Detect which cell encompasses the target text, then output its (x, y) center coordinate. 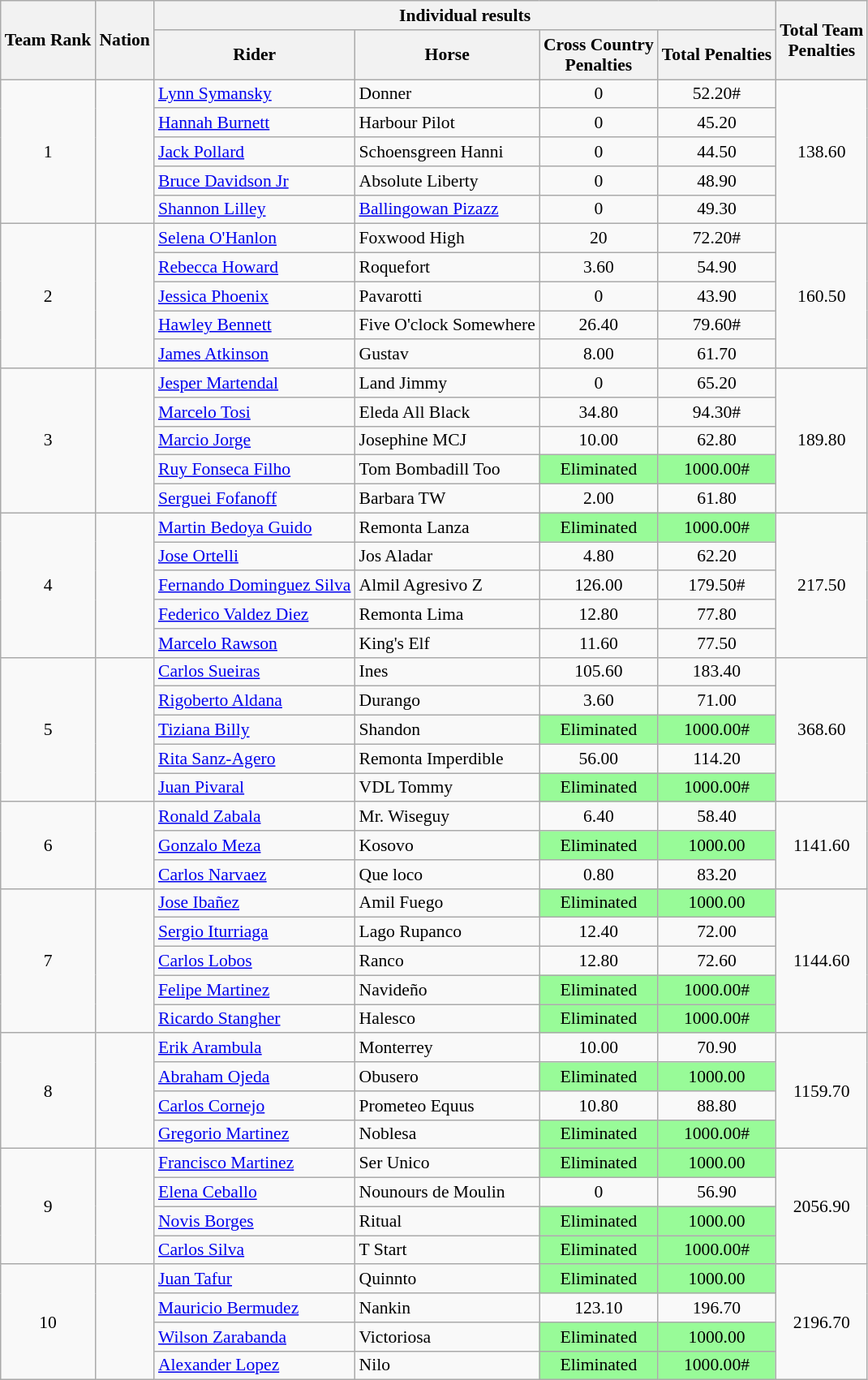
Erik Arambula (255, 1048)
88.80 (717, 1106)
Rigoberto Aldana (255, 701)
Jack Pollard (255, 152)
Ruy Fonseca Filho (255, 470)
Ricardo Stangher (255, 1019)
Prometeo Equus (446, 1106)
Federico Valdez Diez (255, 614)
Juan Tafur (255, 1279)
189.80 (821, 441)
56.90 (717, 1193)
1159.70 (821, 1091)
Que loco (446, 875)
Cross Country Penalties (599, 55)
Remonta Imperdible (446, 759)
123.10 (599, 1308)
Noblesa (446, 1134)
45.20 (717, 123)
Donner (446, 94)
71.00 (717, 701)
Mauricio Bermudez (255, 1308)
2 (49, 296)
160.50 (821, 296)
Elena Ceballo (255, 1193)
8.00 (599, 355)
Monterrey (446, 1048)
Absolute Liberty (446, 181)
48.90 (717, 181)
Felipe Martinez (255, 990)
44.50 (717, 152)
Bruce Davidson Jr (255, 181)
Ritual (446, 1221)
11.60 (599, 643)
Nounours de Moulin (446, 1193)
2056.90 (821, 1206)
Pavarotti (446, 296)
Fernando Dominguez Silva (255, 586)
61.80 (717, 499)
34.80 (599, 412)
6 (49, 845)
Lago Rupanco (446, 932)
94.30# (717, 412)
Eleda All Black (446, 412)
4.80 (599, 557)
Gregorio Martinez (255, 1134)
Serguei Fofanoff (255, 499)
Barbara TW (446, 499)
79.60# (717, 325)
Alexander Lopez (255, 1365)
5 (49, 729)
1141.60 (821, 845)
Gonzalo Meza (255, 845)
2.00 (599, 499)
Shandon (446, 730)
Francisco Martinez (255, 1163)
Nankin (446, 1308)
VDL Tommy (446, 788)
Team Rank (49, 41)
Carlos Silva (255, 1250)
Victoriosa (446, 1337)
Schoensgreen Hanni (446, 152)
Remonta Lima (446, 614)
70.90 (717, 1048)
2196.70 (821, 1322)
Obusero (446, 1077)
179.50# (717, 586)
61.70 (717, 355)
Quinnto (446, 1279)
Hawley Bennett (255, 325)
Total TeamPenalties (821, 41)
Rider (255, 55)
126.00 (599, 586)
58.40 (717, 817)
Harbour Pilot (446, 123)
1144.60 (821, 961)
1 (49, 152)
Individual results (465, 15)
105.60 (599, 672)
Jesper Martendal (255, 383)
Ser Unico (446, 1163)
Shannon Lilley (255, 209)
196.70 (717, 1308)
183.40 (717, 672)
52.20# (717, 94)
Novis Borges (255, 1221)
10 (49, 1322)
Lynn Symansky (255, 94)
6.40 (599, 817)
Five O'clock Somewhere (446, 325)
77.50 (717, 643)
62.20 (717, 557)
Carlos Narvaez (255, 875)
12.40 (599, 932)
Nilo (446, 1365)
Josephine MCJ (446, 441)
Ronald Zabala (255, 817)
Carlos Lobos (255, 961)
8 (49, 1091)
Amil Fuego (446, 903)
Martin Bedoya Guido (255, 527)
Jose Ortelli (255, 557)
Juan Pivaral (255, 788)
Abraham Ojeda (255, 1077)
368.60 (821, 729)
Selena O'Hanlon (255, 239)
Tiziana Billy (255, 730)
Sergio Iturriaga (255, 932)
3 (49, 441)
Almil Agresivo Z (446, 586)
Ranco (446, 961)
217.50 (821, 585)
Land Jimmy (446, 383)
72.20# (717, 239)
Hannah Burnett (255, 123)
72.60 (717, 961)
26.40 (599, 325)
65.20 (717, 383)
Roquefort (446, 268)
Ballingowan Pizazz (446, 209)
Marcelo Rawson (255, 643)
Total Penalties (717, 55)
Gustav (446, 355)
10.80 (599, 1106)
Marcio Jorge (255, 441)
Carlos Cornejo (255, 1106)
Rebecca Howard (255, 268)
Rita Sanz-Agero (255, 759)
9 (49, 1206)
Jessica Phoenix (255, 296)
7 (49, 961)
56.00 (599, 759)
Navideño (446, 990)
Halesco (446, 1019)
T Start (446, 1250)
77.80 (717, 614)
43.90 (717, 296)
King's Elf (446, 643)
Mr. Wiseguy (446, 817)
Jos Aladar (446, 557)
Nation (124, 41)
83.20 (717, 875)
Foxwood High (446, 239)
20 (599, 239)
Horse (446, 55)
Kosovo (446, 845)
Wilson Zarabanda (255, 1337)
Ines (446, 672)
Tom Bombadill Too (446, 470)
Carlos Sueiras (255, 672)
72.00 (717, 932)
Remonta Lanza (446, 527)
4 (49, 585)
James Atkinson (255, 355)
0.80 (599, 875)
54.90 (717, 268)
Jose Ibañez (255, 903)
49.30 (717, 209)
62.80 (717, 441)
Marcelo Tosi (255, 412)
138.60 (821, 152)
Durango (446, 701)
114.20 (717, 759)
